Search for the cell housing the specified text and yield its (x, y) center coordinate. 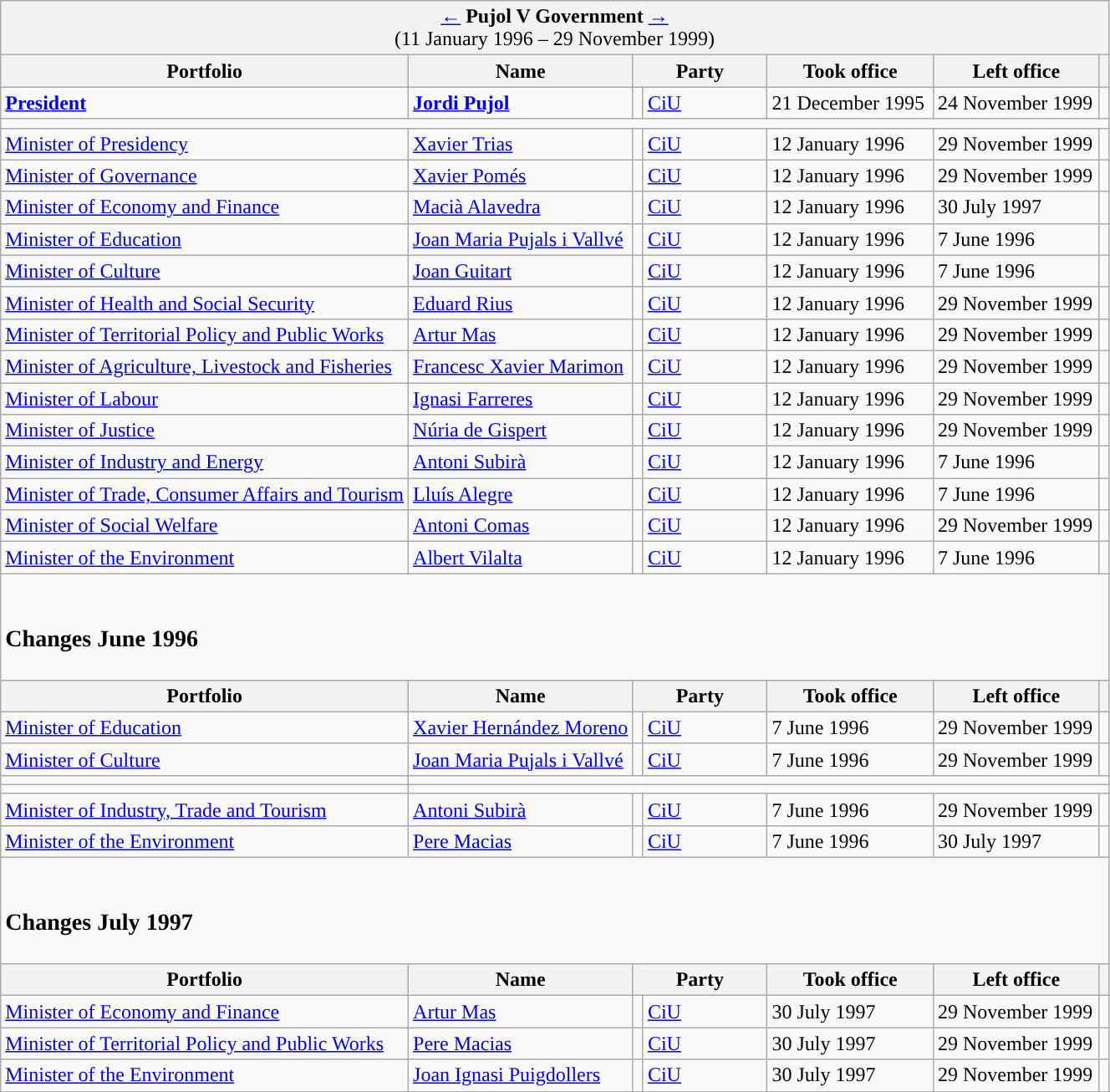
Eduard Rius (521, 303)
Lluís Alegre (521, 494)
Minister of Labour (205, 399)
Albert Vilalta (521, 558)
Núria de Gispert (521, 431)
President (205, 103)
Minister of Justice (205, 431)
Minister of Industry and Energy (205, 462)
Minister of Governance (205, 176)
Antoni Comas (521, 526)
Ignasi Farreres (521, 399)
Xavier Hernández Moreno (521, 727)
Minister of Trade, Consumer Affairs and Tourism (205, 494)
24 November 1999 (1016, 103)
Xavier Pomés (521, 176)
Minister of Presidency (205, 144)
Changes July 1997 (555, 911)
Joan Guitart (521, 271)
← Pujol V Government →(11 January 1996 – 29 November 1999) (555, 28)
Minister of Industry, Trade and Tourism (205, 809)
Macià Alavedra (521, 207)
Xavier Trias (521, 144)
Changes June 1996 (555, 627)
Francesc Xavier Marimon (521, 366)
21 December 1995 (851, 103)
Minister of Health and Social Security (205, 303)
Minister of Social Welfare (205, 526)
Minister of Agriculture, Livestock and Fisheries (205, 366)
Jordi Pujol (521, 103)
Joan Ignasi Puigdollers (521, 1075)
